Return the (x, y) coordinate for the center point of the cell that contains the specified text.  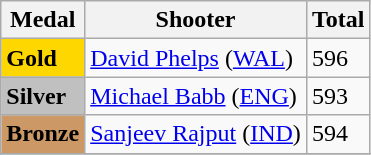
Sanjeev Rajput (IND) (196, 134)
Gold (43, 58)
593 (338, 96)
Total (338, 20)
David Phelps (WAL) (196, 58)
594 (338, 134)
Medal (43, 20)
Michael Babb (ENG) (196, 96)
Bronze (43, 134)
596 (338, 58)
Shooter (196, 20)
Silver (43, 96)
